Capture the cell that displays the provided text and extract its [x, y] central coordinate. 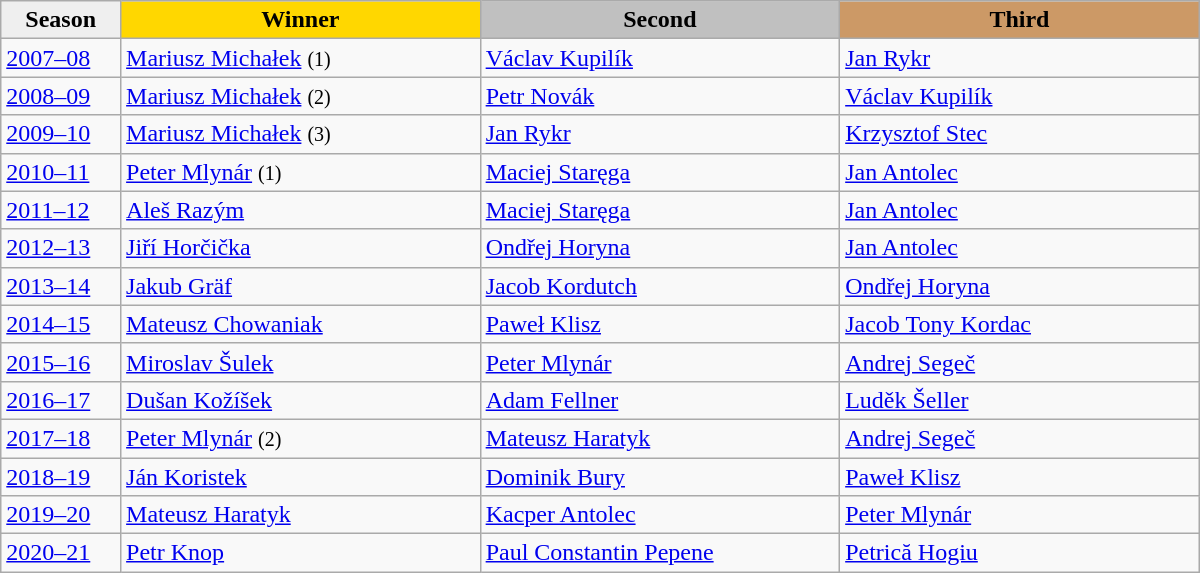
Dušan Kožíšek [301, 400]
2017–18 [61, 438]
Winner [301, 20]
Mateusz Chowaniak [301, 324]
2020–21 [61, 553]
Kacper Antolec [660, 515]
Jacob Kordutch [660, 286]
Mariusz Michałek (1) [301, 58]
Luděk Šeller [1020, 400]
2019–20 [61, 515]
Peter Mlynár (2) [301, 438]
Mariusz Michałek (2) [301, 96]
Jiří Horčička [301, 248]
Miroslav Šulek [301, 362]
Krzysztof Stec [1020, 134]
2010–11 [61, 172]
2016–17 [61, 400]
2012–13 [61, 248]
2008–09 [61, 96]
2014–15 [61, 324]
Petrică Hogiu [1020, 553]
Mariusz Michałek (3) [301, 134]
2013–14 [61, 286]
Second [660, 20]
2011–12 [61, 210]
Dominik Bury [660, 477]
Season [61, 20]
Paul Constantin Pepene [660, 553]
Ján Koristek [301, 477]
2015–16 [61, 362]
2007–08 [61, 58]
2009–10 [61, 134]
Jacob Tony Kordac [1020, 324]
Adam Fellner [660, 400]
2018–19 [61, 477]
Peter Mlynár (1) [301, 172]
Third [1020, 20]
Petr Novák [660, 96]
Petr Knop [301, 553]
Aleš Razým [301, 210]
Jakub Gräf [301, 286]
